Return [x, y] of the center of cell containing provided text 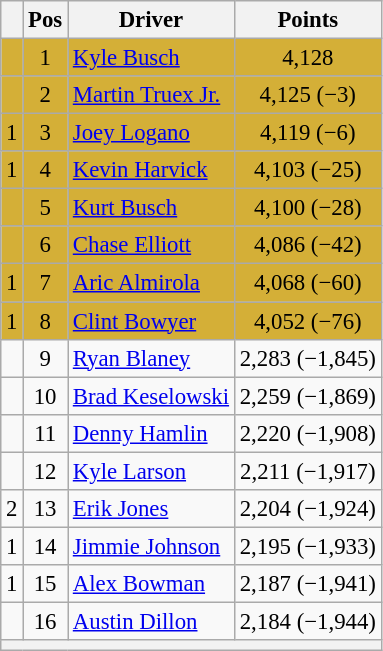
11 [46, 433]
2,195 (−1,933) [308, 546]
Points [308, 20]
Joey Logano [152, 133]
4,100 (−28) [308, 208]
3 [46, 133]
Chase Elliott [152, 245]
7 [46, 283]
12 [46, 471]
Ryan Blaney [152, 358]
Kevin Harvick [152, 170]
Austin Dillon [152, 621]
6 [46, 245]
2,204 (−1,924) [308, 509]
2,259 (−1,869) [308, 396]
4,125 (−3) [308, 95]
14 [46, 546]
5 [46, 208]
Martin Truex Jr. [152, 95]
Driver [152, 20]
4,052 (−76) [308, 321]
13 [46, 509]
10 [46, 396]
4,068 (−60) [308, 283]
Clint Bowyer [152, 321]
Erik Jones [152, 509]
9 [46, 358]
4,086 (−42) [308, 245]
Pos [46, 20]
2,187 (−1,941) [308, 584]
4,119 (−6) [308, 133]
2,184 (−1,944) [308, 621]
2,283 (−1,845) [308, 358]
8 [46, 321]
2,211 (−1,917) [308, 471]
Kyle Busch [152, 58]
Aric Almirola [152, 283]
Denny Hamlin [152, 433]
Jimmie Johnson [152, 546]
4 [46, 170]
16 [46, 621]
Kyle Larson [152, 471]
15 [46, 584]
Alex Bowman [152, 584]
2,220 (−1,908) [308, 433]
4,128 [308, 58]
4,103 (−25) [308, 170]
Kurt Busch [152, 208]
Brad Keselowski [152, 396]
